Search for the cell housing the specified text and yield its (x, y) center coordinate. 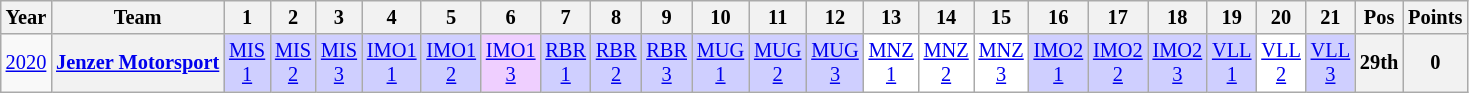
18 (1178, 17)
8 (616, 17)
19 (1232, 17)
IMO11 (392, 63)
VLL1 (1232, 63)
RBR1 (565, 63)
MUG3 (834, 63)
9 (666, 17)
14 (946, 17)
RBR2 (616, 63)
Pos (1379, 17)
Team (138, 17)
Year (26, 17)
16 (1059, 17)
6 (511, 17)
7 (565, 17)
IMO12 (451, 63)
MUG1 (720, 63)
0 (1435, 63)
1 (247, 17)
MIS2 (293, 63)
20 (1280, 17)
IMO22 (1118, 63)
MNZ3 (1002, 63)
MNZ2 (946, 63)
10 (720, 17)
MNZ1 (892, 63)
3 (339, 17)
MIS3 (339, 63)
VLL3 (1330, 63)
VLL2 (1280, 63)
IMO21 (1059, 63)
13 (892, 17)
4 (392, 17)
RBR3 (666, 63)
29th (1379, 63)
15 (1002, 17)
Jenzer Motorsport (138, 63)
IMO13 (511, 63)
12 (834, 17)
2 (293, 17)
IMO23 (1178, 63)
21 (1330, 17)
2020 (26, 63)
MIS1 (247, 63)
11 (778, 17)
5 (451, 17)
Points (1435, 17)
MUG2 (778, 63)
17 (1118, 17)
